Detect which cell encompasses the target text, then output its (X, Y) center coordinate. 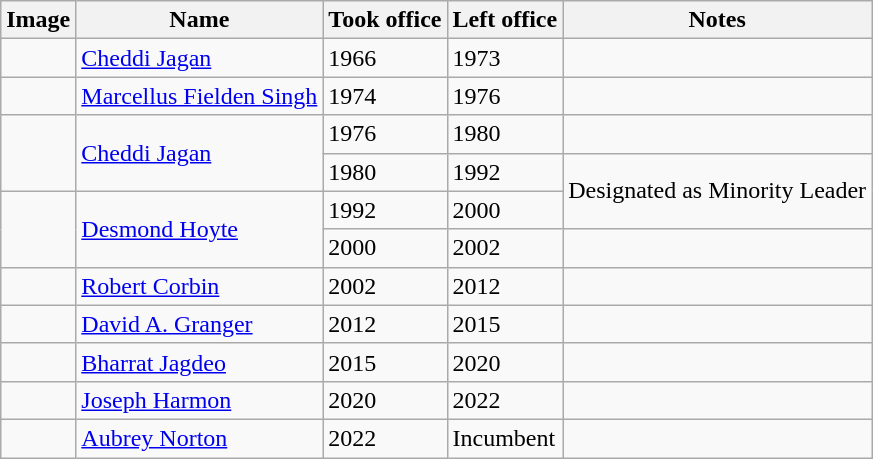
1973 (505, 58)
Designated as Minority Leader (718, 191)
David A. Granger (200, 324)
Marcellus Fielden Singh (200, 96)
Incumbent (505, 438)
Name (200, 20)
Robert Corbin (200, 286)
Left office (505, 20)
Notes (718, 20)
Joseph Harmon (200, 400)
1966 (385, 58)
Took office (385, 20)
Aubrey Norton (200, 438)
1974 (385, 96)
Image (38, 20)
Desmond Hoyte (200, 229)
Bharrat Jagdeo (200, 362)
